Detect which cell encompasses the target text, then output its [X, Y] center coordinate. 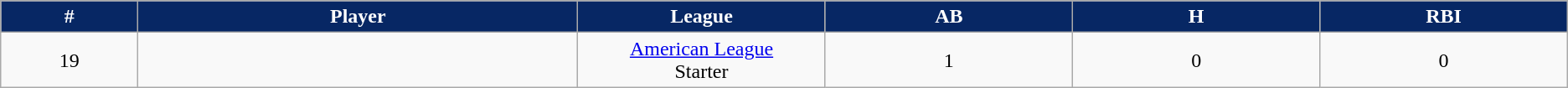
Player [358, 17]
American LeagueStarter [702, 60]
1 [948, 60]
League [702, 17]
19 [70, 60]
# [70, 17]
H [1196, 17]
RBI [1444, 17]
AB [948, 17]
